Return the [X, Y] coordinate for the center point of the cell that contains the specified text.  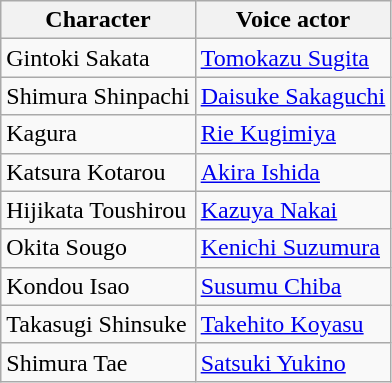
Character [98, 20]
Hijikata Toushirou [98, 210]
Akira Ishida [293, 172]
Susumu Chiba [293, 286]
Kondou Isao [98, 286]
Shimura Shinpachi [98, 96]
Kagura [98, 134]
Shimura Tae [98, 362]
Takehito Koyasu [293, 324]
Rie Kugimiya [293, 134]
Okita Sougo [98, 248]
Voice actor [293, 20]
Tomokazu Sugita [293, 58]
Katsura Kotarou [98, 172]
Kazuya Nakai [293, 210]
Gintoki Sakata [98, 58]
Takasugi Shinsuke [98, 324]
Satsuki Yukino [293, 362]
Daisuke Sakaguchi [293, 96]
Kenichi Suzumura [293, 248]
